Detect which cell encompasses the target text, then output its [x, y] center coordinate. 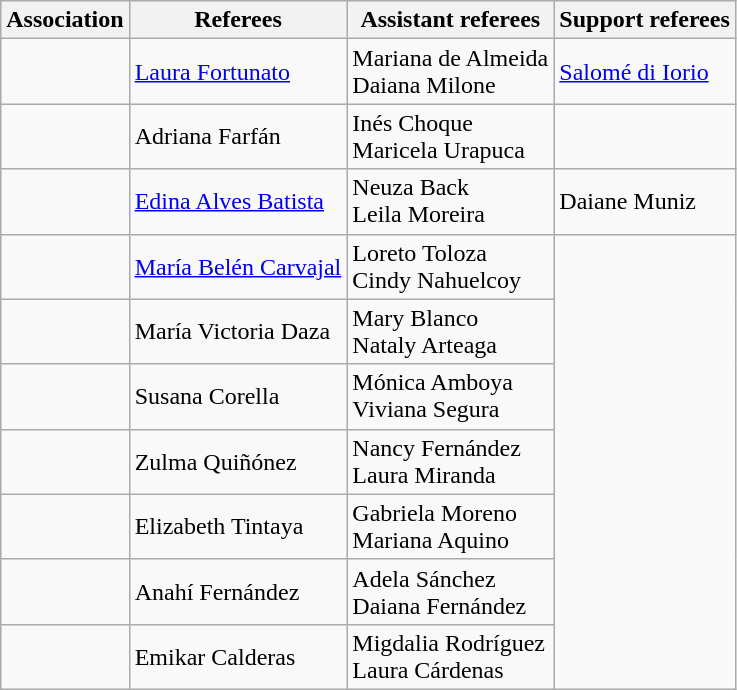
Susana Corella [238, 396]
Adriana Farfán [238, 136]
María Victoria Daza [238, 332]
María Belén Carvajal [238, 266]
Edina Alves Batista [238, 202]
Assistant referees [450, 20]
Neuza BackLeila Moreira [450, 202]
Mónica AmboyaViviana Segura [450, 396]
Mary BlancoNataly Arteaga [450, 332]
Emikar Calderas [238, 656]
Nancy FernándezLaura Miranda [450, 462]
Elizabeth Tintaya [238, 526]
Support referees [644, 20]
Gabriela MorenoMariana Aquino [450, 526]
Daiane Muniz [644, 202]
Referees [238, 20]
Laura Fortunato [238, 72]
Migdalia RodríguezLaura Cárdenas [450, 656]
Adela SánchezDaiana Fernández [450, 592]
Loreto TolozaCindy Nahuelcoy [450, 266]
Zulma Quiñónez [238, 462]
Mariana de AlmeidaDaiana Milone [450, 72]
Association [65, 20]
Inés ChoqueMaricela Urapuca [450, 136]
Anahí Fernández [238, 592]
Salomé di Iorio [644, 72]
